Return [X, Y] of the center of cell containing provided text 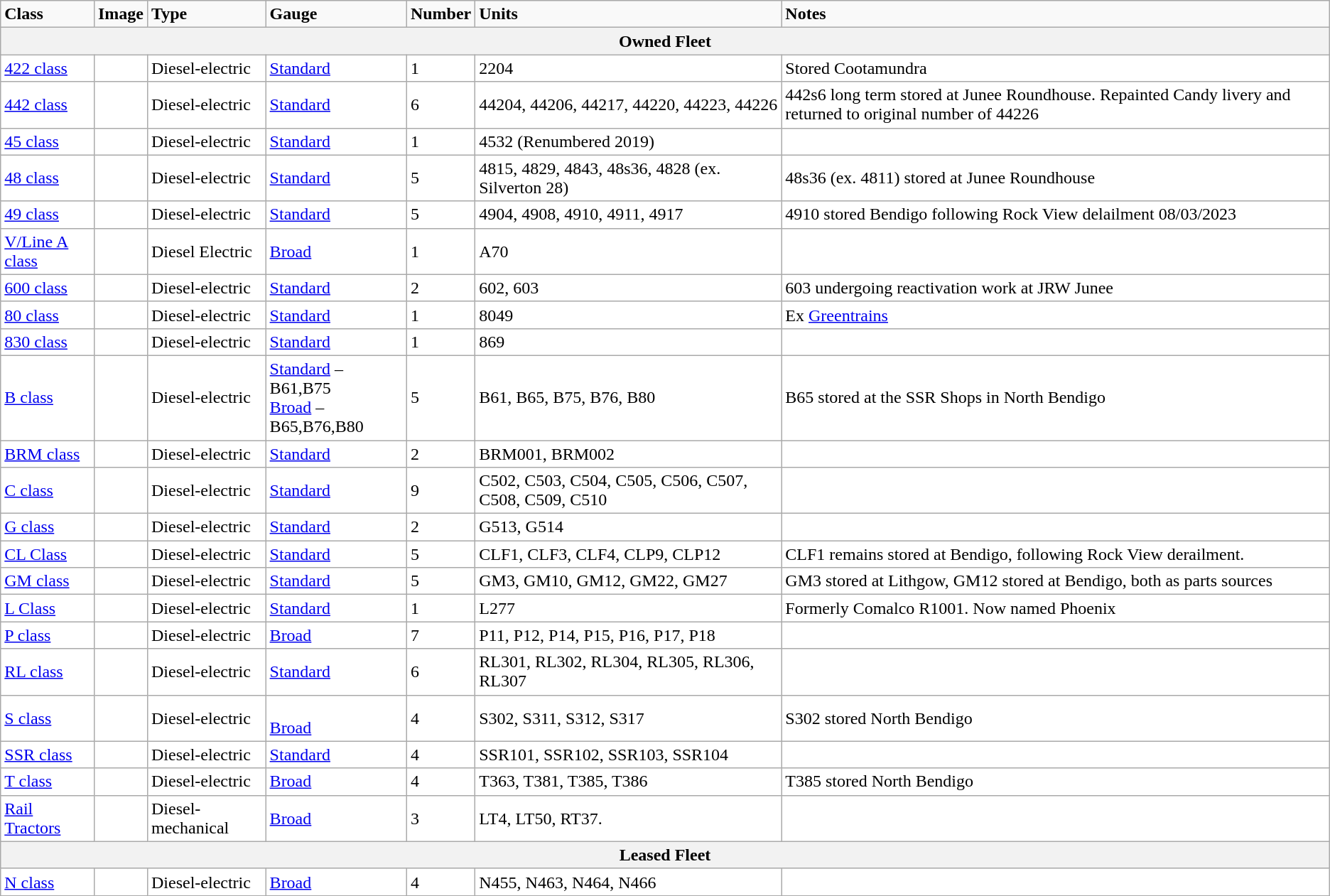
BRM001, BRM002 [628, 454]
RL301, RL302, RL304, RL305, RL306, RL307 [628, 672]
Formerly Comalco R1001. Now named Phoenix [1056, 608]
GM3 stored at Lithgow, GM12 stored at Bendigo, both as parts sources [1056, 581]
GM class [48, 581]
S class [48, 718]
48 class [48, 178]
L277 [628, 608]
B65 stored at the SSR Shops in North Bendigo [1056, 398]
4904, 4908, 4910, 4911, 4917 [628, 215]
B class [48, 398]
SSR class [48, 755]
SSR101, SSR102, SSR103, SSR104 [628, 755]
442s6 long term stored at Junee Roundhouse. Repainted Candy livery and returned to original number of 44226 [1056, 105]
600 class [48, 288]
CL Class [48, 554]
Stored Cootamundra [1056, 68]
830 class [48, 342]
Diesel-mechanical [206, 819]
L Class [48, 608]
CLF1, CLF3, CLF4, CLP9, CLP12 [628, 554]
Image [121, 14]
49 class [48, 215]
P class [48, 635]
N class [48, 882]
80 class [48, 315]
CLF1 remains stored at Bendigo, following Rock View derailment. [1056, 554]
Notes [1056, 14]
LT4, LT50, RT37. [628, 819]
603 undergoing reactivation work at JRW Junee [1056, 288]
7 [440, 635]
602, 603 [628, 288]
T class [48, 782]
RL class [48, 672]
Standard – B61,B75Broad – B65,B76,B80 [336, 398]
A70 [628, 252]
Ex Greentrains [1056, 315]
442 class [48, 105]
Class [48, 14]
P11, P12, P14, P15, P16, P17, P18 [628, 635]
Units [628, 14]
422 class [48, 68]
Diesel Electric [206, 252]
BRM class [48, 454]
869 [628, 342]
2204 [628, 68]
48s36 (ex. 4811) stored at Junee Roundhouse [1056, 178]
C502, C503, C504, C505, C506, C507, C508, C509, C510 [628, 490]
Rail Tractors [48, 819]
4815, 4829, 4843, 48s36, 4828 (ex. Silverton 28) [628, 178]
Leased Fleet [665, 855]
G513, G514 [628, 527]
T385 stored North Bendigo [1056, 782]
B61, B65, B75, B76, B80 [628, 398]
44204, 44206, 44217, 44220, 44223, 44226 [628, 105]
C class [48, 490]
V/Line A class [48, 252]
8049 [628, 315]
T363, T381, T385, T386 [628, 782]
4910 stored Bendigo following Rock View delailment 08/03/2023 [1056, 215]
4532 (Renumbered 2019) [628, 141]
S302 stored North Bendigo [1056, 718]
N455, N463, N464, N466 [628, 882]
45 class [48, 141]
GM3, GM10, GM12, GM22, GM27 [628, 581]
G class [48, 527]
3 [440, 819]
S302, S311, S312, S317 [628, 718]
Type [206, 14]
Number [440, 14]
9 [440, 490]
Gauge [336, 14]
Owned Fleet [665, 41]
